Return [x, y] of the center of cell containing provided text 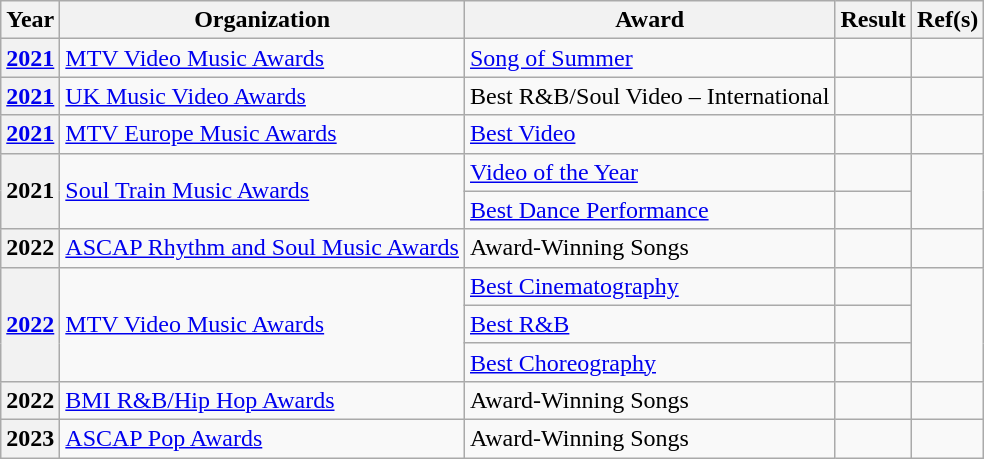
Best R&B [649, 324]
MTV Europe Music Awards [262, 134]
UK Music Video Awards [262, 96]
Best Cinematography [649, 286]
Result [873, 20]
Year [30, 20]
Ref(s) [947, 20]
Song of Summer [649, 58]
ASCAP Rhythm and Soul Music Awards [262, 248]
2023 [30, 438]
Best Dance Performance [649, 210]
Best Video [649, 134]
Organization [262, 20]
Best Choreography [649, 362]
Best R&B/Soul Video – International [649, 96]
BMI R&B/Hip Hop Awards [262, 400]
Award [649, 20]
Soul Train Music Awards [262, 191]
ASCAP Pop Awards [262, 438]
Video of the Year [649, 172]
